From the cell containing the given text, extract its center point as (X, Y) coordinate. 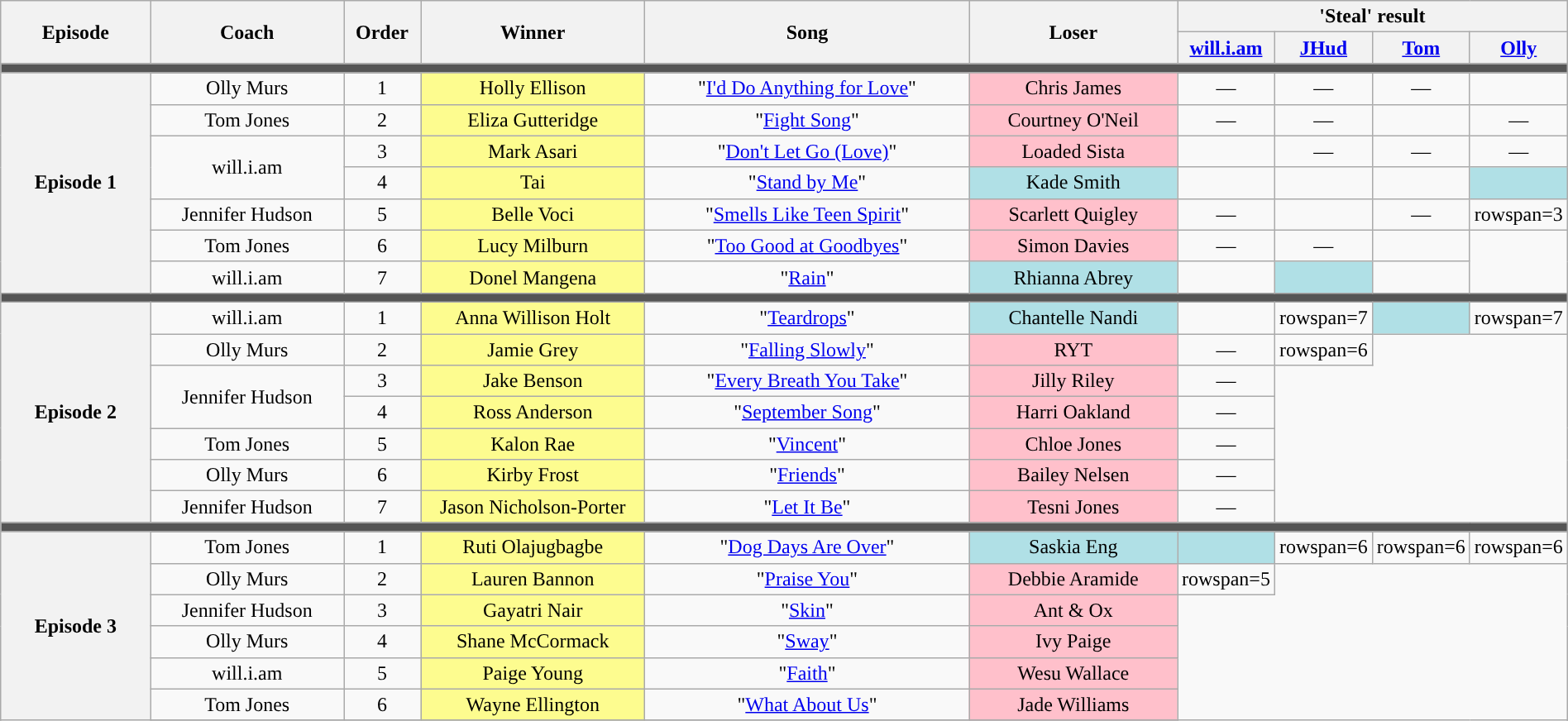
Holly Ellison (533, 88)
"Let It Be" (807, 507)
RYT (1073, 350)
Song (807, 32)
Jake Benson (533, 381)
Donel Mangena (533, 277)
Episode (76, 32)
Harri Oakland (1073, 413)
Episode 2 (76, 412)
Kalon Rae (533, 444)
"Smells Like Teen Spirit" (807, 214)
Scarlett Quigley (1073, 214)
"Friends" (807, 475)
"Dog Days Are Over" (807, 547)
Lauren Bannon (533, 579)
Kade Smith (1073, 183)
Paige Young (533, 673)
Ant & Ox (1073, 610)
Ruti Olajugbagbe (533, 547)
JHud (1323, 48)
Jade Williams (1073, 704)
Simon Davies (1073, 246)
Shane McCormack (533, 642)
Saskia Eng (1073, 547)
Ivy Paige (1073, 642)
Tom (1421, 48)
"Falling Slowly" (807, 350)
Tai (533, 183)
"Stand by Me" (807, 183)
Wesu Wallace (1073, 673)
"Don't Let Go (Love)" (807, 151)
Tesni Jones (1073, 507)
Chantelle Nandi (1073, 318)
"What About Us" (807, 704)
"Fight Song" (807, 120)
"Praise You" (807, 579)
Gayatri Nair (533, 610)
"Too Good at Goodbyes" (807, 246)
Lucy Milburn (533, 246)
Winner (533, 32)
Mark Asari (533, 151)
Wayne Ellington (533, 704)
Ross Anderson (533, 413)
Rhianna Abrey (1073, 277)
Jamie Grey (533, 350)
Jilly Riley (1073, 381)
Order (382, 32)
'Steal' result (1373, 17)
"Every Breath You Take" (807, 381)
Kirby Frost (533, 475)
Belle Voci (533, 214)
"Vincent" (807, 444)
"Teardrops" (807, 318)
"Rain" (807, 277)
"Skin" (807, 610)
Debbie Aramide (1073, 579)
"I'd Do Anything for Love" (807, 88)
"Faith" (807, 673)
Eliza Gutteridge (533, 120)
Courtney O'Neil (1073, 120)
Loser (1073, 32)
Anna Willison Holt (533, 318)
Coach (247, 32)
Bailey Nelsen (1073, 475)
Olly (1518, 48)
Chris James (1073, 88)
Episode 3 (76, 626)
"Sway" (807, 642)
Loaded Sista (1073, 151)
rowspan=5 (1226, 579)
"September Song" (807, 413)
Episode 1 (76, 183)
Jason Nicholson-Porter (533, 507)
rowspan=3 (1518, 214)
Chloe Jones (1073, 444)
